Scan for the cell matching the given text and deliver its (X, Y) coordinate at center. 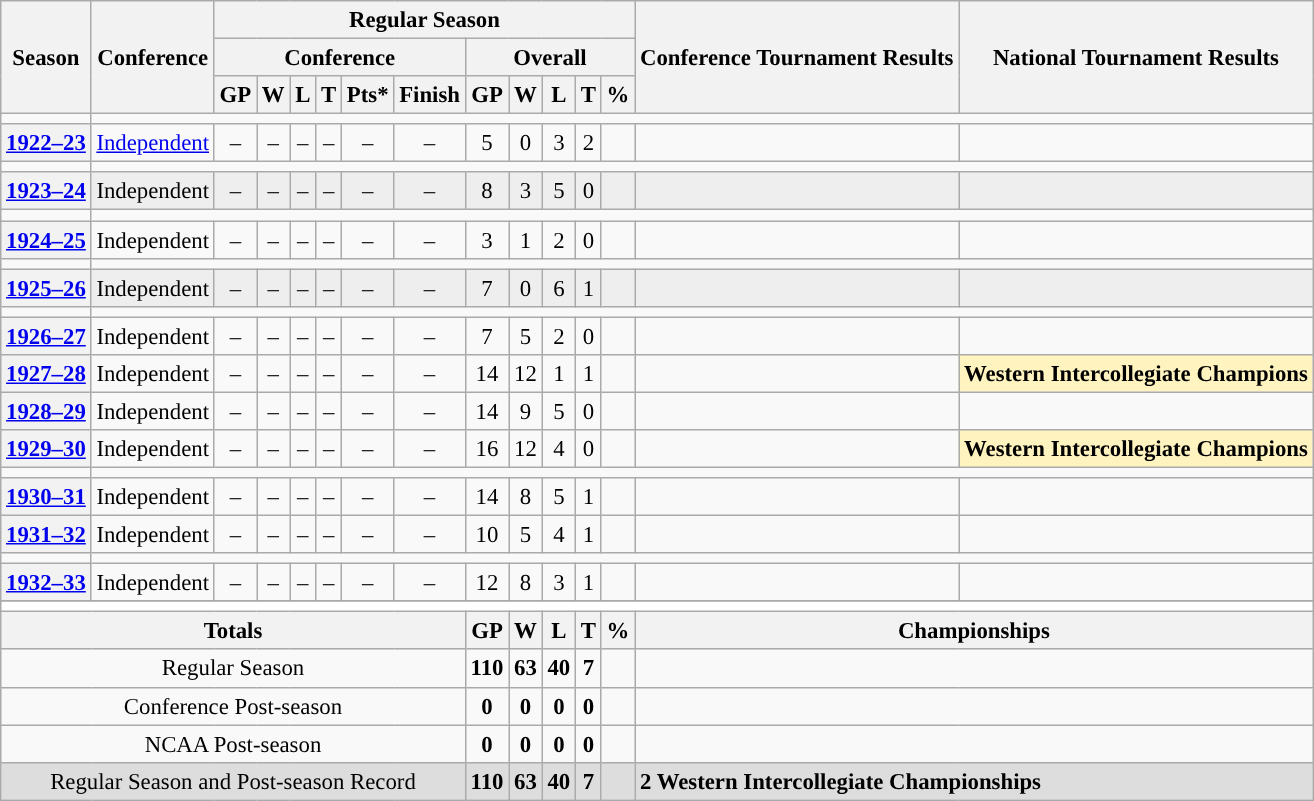
1926–27 (46, 336)
Overall (550, 58)
1922–23 (46, 143)
1924–25 (46, 240)
Season (46, 58)
16 (487, 449)
Conference Post-season (233, 706)
1923–24 (46, 191)
9 (526, 411)
Regular Season and Post-season Record (233, 781)
1932–33 (46, 583)
Championships (974, 631)
Finish (430, 95)
Conference Tournament Results (797, 58)
NCAA Post-season (233, 744)
National Tournament Results (1136, 58)
1931–32 (46, 535)
Pts* (367, 95)
1928–29 (46, 411)
1927–28 (46, 374)
Totals (233, 631)
6 (558, 288)
1925–26 (46, 288)
1929–30 (46, 449)
10 (487, 535)
2 Western Intercollegiate Championships (974, 781)
1930–31 (46, 497)
